Scan for the cell matching the given text and deliver its [x, y] coordinate at center. 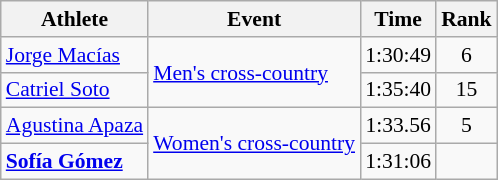
1:35:40 [398, 90]
Agustina Apaza [74, 126]
Athlete [74, 19]
Men's cross-country [254, 72]
Time [398, 19]
6 [466, 55]
5 [466, 126]
15 [466, 90]
Sofía Gómez [74, 162]
Rank [466, 19]
Event [254, 19]
1:30:49 [398, 55]
1:33.56 [398, 126]
Women's cross-country [254, 144]
Catriel Soto [74, 90]
Jorge Macías [74, 55]
1:31:06 [398, 162]
